Capture the cell that displays the provided text and extract its [x, y] central coordinate. 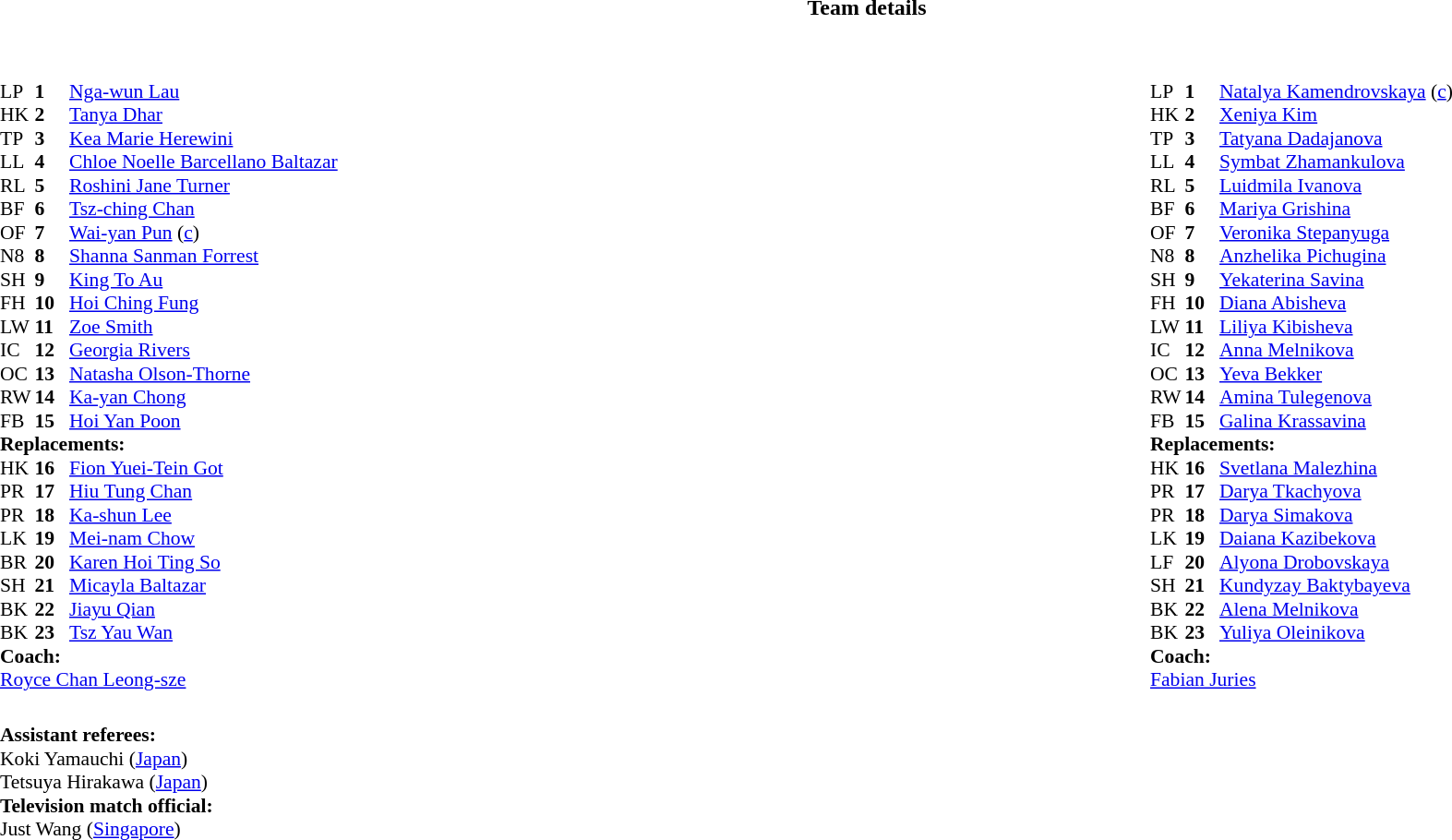
Fion Yuei-Tein Got [203, 468]
Tsz-ching Chan [203, 210]
Replacements: [169, 444]
Chloe Noelle Barcellano Baltazar [203, 162]
Mei-nam Chow [203, 538]
Micayla Baltazar [203, 586]
Ka-yan Chong [203, 398]
Karen Hoi Ting So [203, 562]
King To Au [203, 280]
Coach: [169, 656]
LF [1168, 562]
Georgia Rivers [203, 350]
Ka-shun Lee [203, 515]
Zoe Smith [203, 327]
Jiayu Qian [203, 609]
Natasha Olson-Thorne [203, 374]
Hoi Yan Poon [203, 421]
Tsz Yau Wan [203, 632]
Kea Marie Herewini [203, 138]
Hoi Ching Fung [203, 304]
Royce Chan Leong-sze [169, 680]
Shanna Sanman Forrest [203, 256]
BR [18, 562]
Hiu Tung Chan [203, 492]
Wai-yan Pun (c) [203, 233]
Tanya Dhar [203, 115]
Roshini Jane Turner [203, 186]
Nga-wun Lau [203, 91]
